Provide the [X, Y] coordinate of the cell's center where the given text is located.  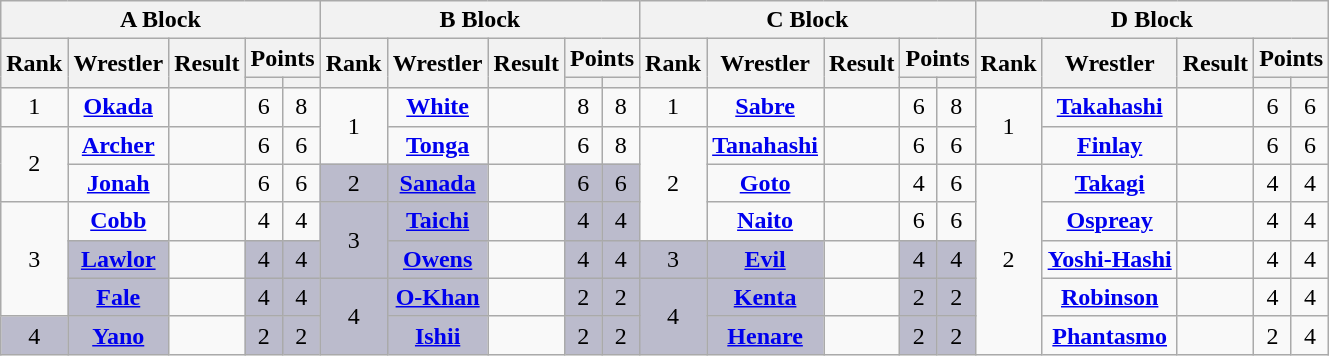
Sabre [766, 107]
Jonah [118, 183]
Phantasmo [1110, 335]
Evil [766, 259]
Taichi [438, 221]
Kenta [766, 297]
Takahashi [1110, 107]
O-Khan [438, 297]
Archer [118, 145]
Robinson [1110, 297]
Lawlor [118, 259]
Goto [766, 183]
Yano [118, 335]
Sanada [438, 183]
Fale [118, 297]
White [438, 107]
Finlay [1110, 145]
Takagi [1110, 183]
Ospreay [1110, 221]
C Block [808, 20]
Tanahashi [766, 145]
Cobb [118, 221]
Owens [438, 259]
A Block [160, 20]
Tonga [438, 145]
B Block [480, 20]
Henare [766, 335]
D Block [1152, 20]
Naito [766, 221]
Ishii [438, 335]
Okada [118, 107]
Yoshi-Hashi [1110, 259]
